Scan for the cell matching the given text and deliver its [x, y] coordinate at center. 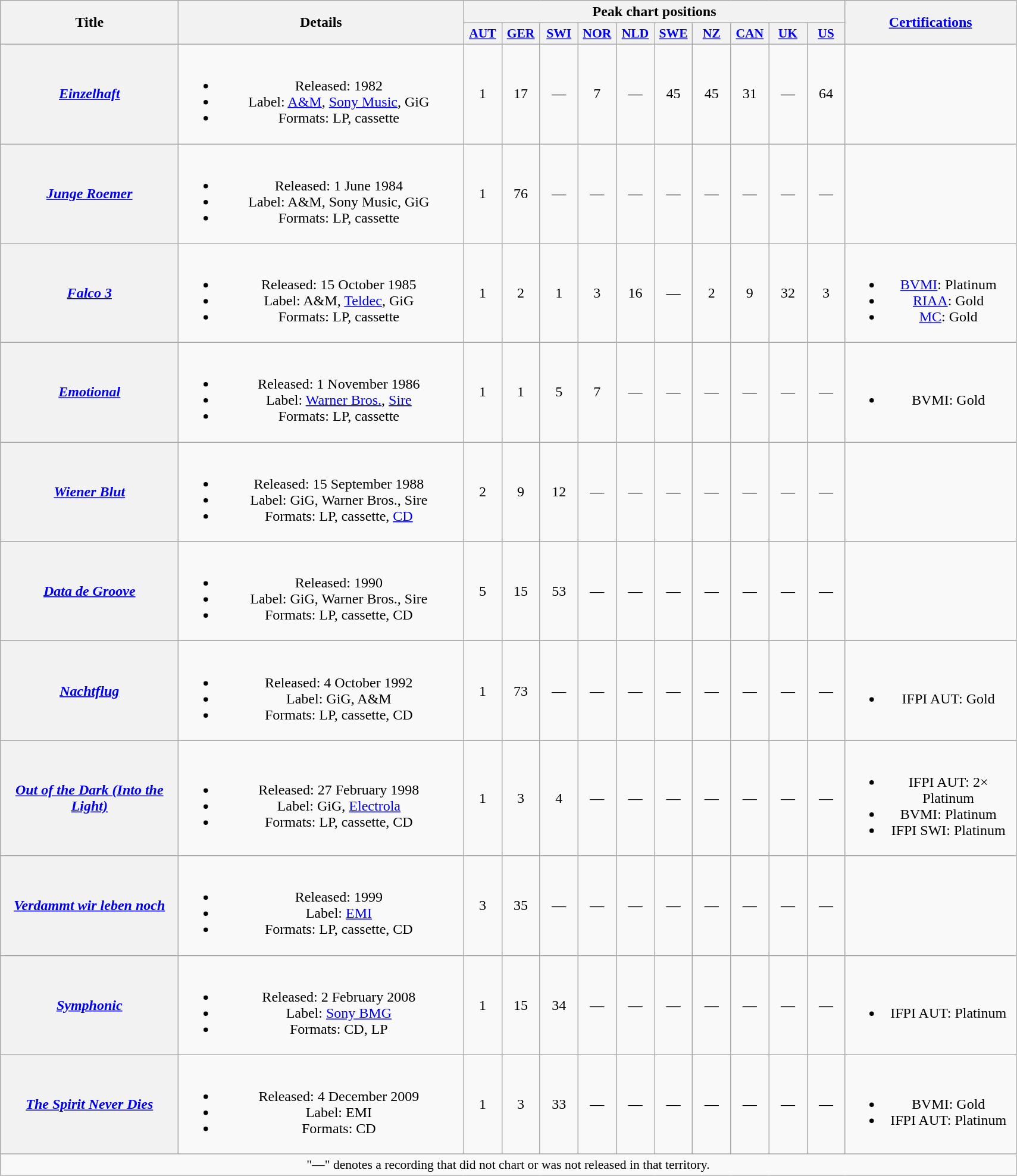
Released: 27 February 1998Label: GiG, ElectrolaFormats: LP, cassette, CD [321, 798]
Released: 1990Label: GiG, Warner Bros., SireFormats: LP, cassette, CD [321, 592]
73 [521, 690]
Peak chart positions [655, 12]
Verdammt wir leben noch [89, 906]
Junge Roemer [89, 194]
Released: 2 February 2008Label: Sony BMGFormats: CD, LP [321, 1005]
BVMI: Gold [931, 393]
NOR [597, 34]
Out of the Dark (Into the Light) [89, 798]
12 [559, 492]
Released: 4 October 1992Label: GiG, A&MFormats: LP, cassette, CD [321, 690]
"—" denotes a recording that did not chart or was not released in that territory. [508, 1165]
16 [635, 293]
BVMI: GoldIFPI AUT: Platinum [931, 1105]
Released: 1982Label: A&M, Sony Music, GiGFormats: LP, cassette [321, 94]
Released: 15 September 1988Label: GiG, Warner Bros., SireFormats: LP, cassette, CD [321, 492]
The Spirit Never Dies [89, 1105]
64 [826, 94]
UK [788, 34]
4 [559, 798]
Nachtflug [89, 690]
Released: 1 June 1984Label: A&M, Sony Music, GiGFormats: LP, cassette [321, 194]
Einzelhaft [89, 94]
BVMI: PlatinumRIAA: GoldMC: Gold [931, 293]
Released: 1999Label: EMIFormats: LP, cassette, CD [321, 906]
35 [521, 906]
Released: 1 November 1986Label: Warner Bros., SireFormats: LP, cassette [321, 393]
Symphonic [89, 1005]
31 [750, 94]
Wiener Blut [89, 492]
76 [521, 194]
Certifications [931, 23]
Data de Groove [89, 592]
IFPI AUT: Gold [931, 690]
Details [321, 23]
GER [521, 34]
IFPI AUT: 2× PlatinumBVMI: PlatinumIFPI SWI: Platinum [931, 798]
Falco 3 [89, 293]
NZ [712, 34]
Title [89, 23]
32 [788, 293]
33 [559, 1105]
Released: 15 October 1985Label: A&M, Teldec, GiGFormats: LP, cassette [321, 293]
SWI [559, 34]
Released: 4 December 2009Label: EMIFormats: CD [321, 1105]
CAN [750, 34]
SWE [674, 34]
IFPI AUT: Platinum [931, 1005]
NLD [635, 34]
Emotional [89, 393]
34 [559, 1005]
17 [521, 94]
US [826, 34]
AUT [483, 34]
53 [559, 592]
